Return (X, Y) of the center of cell containing provided text 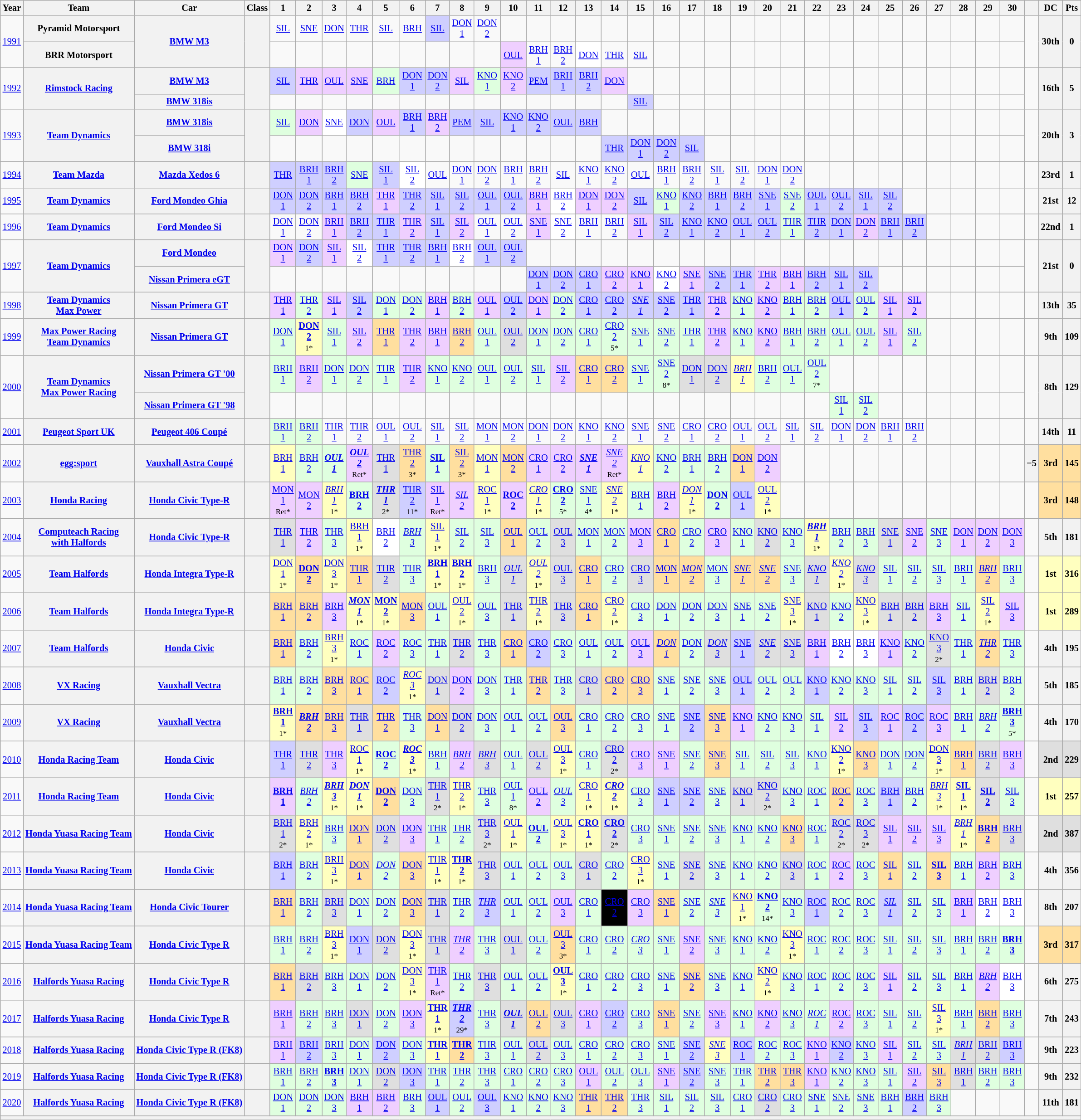
207 (1071, 907)
OUL27* (817, 374)
BRH35* (1012, 722)
195 (1071, 648)
THR1Ret* (438, 982)
7th (1051, 1018)
Car (190, 8)
DON21* (308, 337)
SNE28* (666, 374)
232 (1071, 1076)
Max Power RacingTeam Dynamics (78, 337)
317 (1071, 945)
2 (308, 8)
1995 (12, 201)
Ford Mondeo (190, 253)
18 (718, 8)
OUL11* (514, 833)
229 (1071, 760)
2018 (12, 1050)
24 (866, 8)
10 (514, 8)
1999 (12, 337)
THR32* (487, 833)
Ford Mondeo Ghia (190, 201)
Peugeot 406 Coupé (190, 432)
BRR Motorsport (78, 55)
29 (988, 8)
387 (1071, 833)
2016 (12, 982)
DC (1051, 8)
2011 (12, 796)
7 (438, 8)
BRH12* (283, 833)
1993 (12, 135)
MON21* (386, 611)
289 (1071, 611)
170 (1071, 722)
1996 (12, 227)
Team Mazda (78, 175)
1991 (12, 42)
Year (12, 8)
20 (768, 8)
2007 (12, 648)
14th (1051, 432)
316 (1071, 574)
2000 (12, 387)
2012 (12, 833)
Nissan Primera GT '00 (190, 374)
1994 (12, 175)
2015 (12, 945)
14 (614, 8)
KNO214* (768, 907)
109 (1071, 337)
145 (1071, 463)
257 (1071, 796)
1992 (12, 88)
SNE31* (792, 611)
9 (487, 8)
2020 (12, 1102)
SNE2Ret* (614, 463)
22nd (1051, 227)
KNO32* (939, 648)
BMW 318i (190, 148)
2010 (12, 760)
Pyramid Motorsport (78, 29)
35 (1071, 305)
223 (1071, 1050)
Rimstock Racing (78, 88)
19 (743, 8)
2001 (12, 432)
2008 (12, 685)
Team DynamicsMax Power (78, 305)
SNE21* (614, 500)
Class (257, 8)
13 (589, 8)
15 (641, 8)
23 (841, 8)
2017 (12, 1018)
2004 (12, 537)
2009 (12, 722)
129 (1071, 387)
2019 (12, 1076)
2006 (12, 611)
2014 (12, 907)
185 (1071, 685)
20th (1051, 135)
CRO31* (641, 871)
6 (412, 8)
2002 (12, 463)
16th (1051, 88)
−5 (1032, 463)
1997 (12, 266)
Team (78, 8)
ROC22* (841, 833)
OUL33* (563, 945)
26 (915, 8)
356 (1071, 871)
SIL23* (462, 463)
KNO22* (768, 796)
ROC32* (866, 833)
KNO11* (743, 907)
THR23* (412, 463)
148 (1071, 500)
MON11* (359, 611)
Honda Racing (78, 500)
Peugeot Sport UK (78, 432)
SNE14* (589, 500)
1998 (12, 305)
Mazda Xedos 6 (190, 175)
Vauxhall Astra Coupé (190, 463)
THR211* (412, 500)
6th (1051, 982)
MON1Ret* (283, 500)
25 (890, 8)
Pts (1071, 8)
SIL21* (988, 611)
2003 (12, 500)
SIL31* (939, 1018)
8 (462, 8)
egg:sport (78, 463)
Nissan Primera GT '98 (190, 405)
OUL18* (514, 796)
243 (1071, 1018)
22 (817, 8)
4 (359, 8)
Honda Civic Tourer (190, 907)
Team DynamicsMax Power Racing (78, 387)
2013 (12, 871)
23rd (1051, 175)
Ford Mondeo Si (190, 227)
16 (666, 8)
SIL1Ret* (438, 500)
17 (692, 8)
THR229* (462, 1018)
OUL2Ret* (359, 463)
28 (964, 8)
Nissan Primera eGT (190, 279)
Computeach Racingwith Halfords (78, 537)
30th (1051, 42)
11th (1051, 1102)
27 (939, 8)
21 (792, 8)
2005 (12, 574)
275 (1071, 982)
13th (1051, 305)
30 (1012, 8)
